Return the (x, y) coordinate for the center point of the cell that contains the specified text.  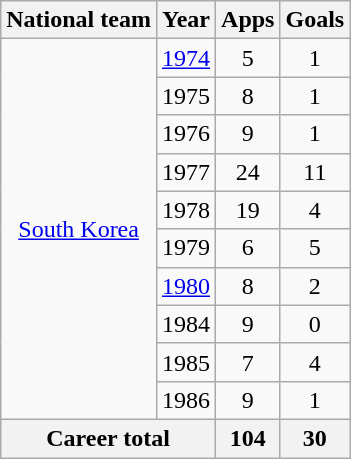
11 (315, 172)
1984 (186, 324)
0 (315, 324)
1975 (186, 96)
Goals (315, 20)
South Korea (79, 230)
7 (248, 362)
1980 (186, 286)
Career total (108, 438)
19 (248, 210)
1977 (186, 172)
1978 (186, 210)
24 (248, 172)
30 (315, 438)
Year (186, 20)
Apps (248, 20)
6 (248, 248)
1979 (186, 248)
1974 (186, 58)
1986 (186, 400)
National team (79, 20)
104 (248, 438)
2 (315, 286)
1985 (186, 362)
1976 (186, 134)
